Find where the given text appears and provide that cell's center as [x, y] coordinate. 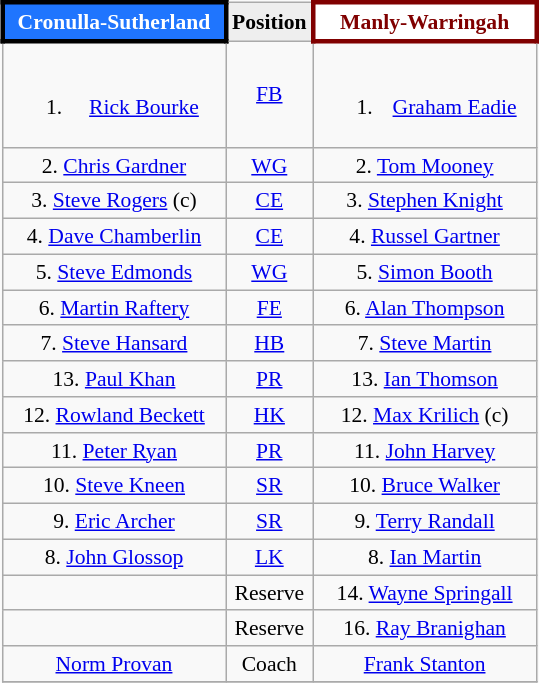
12. Rowland Beckett [114, 415]
8. Ian Martin [424, 557]
HK [270, 415]
Norm Provan [114, 664]
5. Steve Edmonds [114, 272]
11. Peter Ryan [114, 450]
7. Steve Hansard [114, 343]
Frank Stanton [424, 664]
8. John Glossop [114, 557]
6. Martin Raftery [114, 308]
FB [270, 94]
14. Wayne Springall [424, 593]
4. Russel Gartner [424, 237]
Position [270, 22]
Manly-Warringah [424, 22]
FE [270, 308]
3. Steve Rogers (c) [114, 201]
10. Bruce Walker [424, 486]
13. Paul Khan [114, 379]
Cronulla-Sutherland [114, 22]
4. Dave Chamberlin [114, 237]
16. Ray Branighan [424, 628]
3. Stephen Knight [424, 201]
Rick Bourke [114, 94]
13. Ian Thomson [424, 379]
6. Alan Thompson [424, 308]
5. Simon Booth [424, 272]
9. Eric Archer [114, 522]
12. Max Krilich (c) [424, 415]
7. Steve Martin [424, 343]
9. Terry Randall [424, 522]
Graham Eadie [424, 94]
2. Chris Gardner [114, 165]
2. Tom Mooney [424, 165]
10. Steve Kneen [114, 486]
Coach [270, 664]
HB [270, 343]
11. John Harvey [424, 450]
LK [270, 557]
